Determine the (X, Y) coordinate at the center of the cell enclosing the given text.  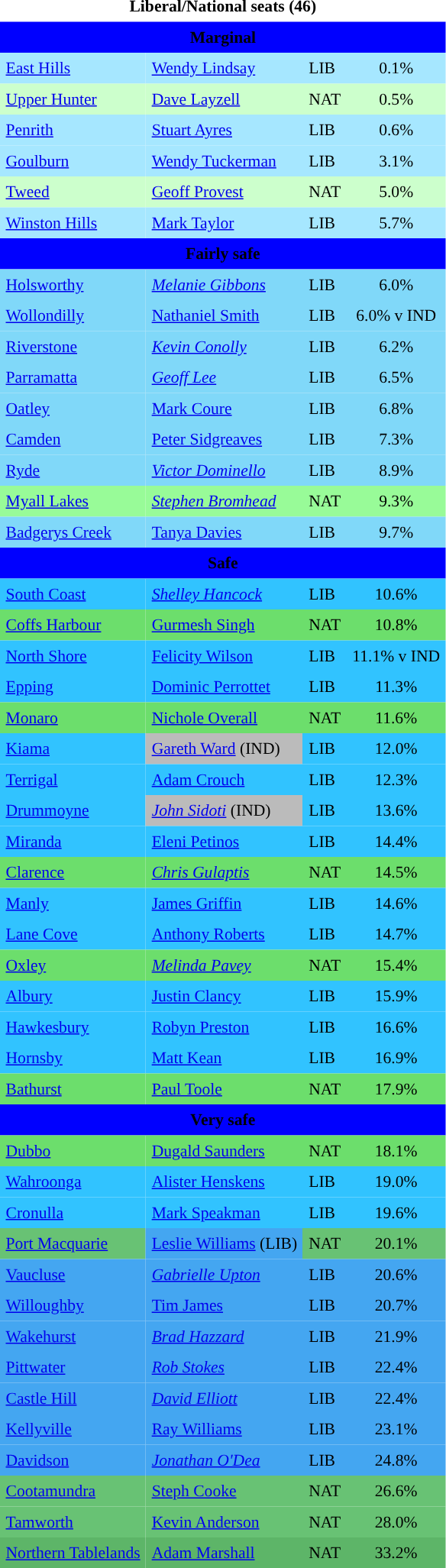
Gabrielle Upton (225, 1274)
Willoughby (73, 1305)
Wendy Lindsay (225, 68)
Victor Dominello (225, 470)
Kellyville (73, 1429)
28.0% (396, 1521)
Stuart Ayres (225, 130)
Wakehurst (73, 1336)
14.4% (396, 841)
5.0% (396, 192)
0.5% (396, 99)
12.3% (396, 779)
Melanie Gibbons (225, 284)
18.1% (396, 1150)
Epping (73, 687)
Very safe (223, 1120)
Clarence (73, 872)
Oatley (73, 408)
6.0% (396, 284)
Drummoyne (73, 810)
19.0% (396, 1182)
9.7% (396, 532)
Mark Taylor (225, 222)
David Elliott (225, 1398)
14.7% (396, 934)
Geoff Provest (225, 192)
Port Macquarie (73, 1243)
16.9% (396, 1058)
Albury (73, 996)
Rob Stokes (225, 1367)
15.9% (396, 996)
Paul Toole (225, 1088)
Cootamundra (73, 1491)
Steph Cooke (225, 1491)
Lane Cove (73, 934)
6.5% (396, 377)
Castle Hill (73, 1398)
11.6% (396, 717)
Monaro (73, 717)
10.8% (396, 625)
Peter Sidgreaves (225, 439)
Holsworthy (73, 284)
Pittwater (73, 1367)
20.7% (396, 1305)
9.3% (396, 501)
South Coast (73, 593)
Mark Speakman (225, 1212)
Wollondilly (73, 315)
Wendy Tuckerman (225, 160)
Dave Layzell (225, 99)
Robyn Preston (225, 1026)
13.6% (396, 810)
11.1% v IND (396, 655)
15.4% (396, 965)
Dugald Saunders (225, 1150)
Justin Clancy (225, 996)
Tim James (225, 1305)
Winston Hills (73, 222)
Ryde (73, 470)
20.6% (396, 1274)
Adam Crouch (225, 779)
Bathurst (73, 1088)
Chris Gulaptis (225, 872)
Dubbo (73, 1150)
6.2% (396, 346)
Nathaniel Smith (225, 315)
Matt Kean (225, 1058)
Myall Lakes (73, 501)
Kiama (73, 748)
17.9% (396, 1088)
Cronulla (73, 1212)
Kevin Anderson (225, 1521)
Gurmesh Singh (225, 625)
Riverstone (73, 346)
Tweed (73, 192)
Manly (73, 903)
Badgerys Creek (73, 532)
Adam Marshall (225, 1553)
Dominic Perrottet (225, 687)
Marginal (223, 37)
0.6% (396, 130)
Mark Coure (225, 408)
14.6% (396, 903)
11.3% (396, 687)
Tanya Davies (225, 532)
7.3% (396, 439)
14.5% (396, 872)
Parramatta (73, 377)
10.6% (396, 593)
Anthony Roberts (225, 934)
Goulburn (73, 160)
Geoff Lee (225, 377)
Safe (223, 563)
Coffs Harbour (73, 625)
Fairly safe (223, 254)
0.1% (396, 68)
Gareth Ward (IND) (225, 748)
21.9% (396, 1336)
Davidson (73, 1460)
Shelley Hancock (225, 593)
24.8% (396, 1460)
8.9% (396, 470)
Northern Tablelands (73, 1553)
Vaucluse (73, 1274)
Jonathan O'Dea (225, 1460)
6.8% (396, 408)
Felicity Wilson (225, 655)
Penrith (73, 130)
Camden (73, 439)
Ray Williams (225, 1429)
Miranda (73, 841)
Eleni Petinos (225, 841)
19.6% (396, 1212)
23.1% (396, 1429)
John Sidoti (IND) (225, 810)
33.2% (396, 1553)
Upper Hunter (73, 99)
North Shore (73, 655)
Nichole Overall (225, 717)
6.0% v IND (396, 315)
East Hills (73, 68)
Kevin Conolly (225, 346)
Brad Hazzard (225, 1336)
Leslie Williams (LIB) (225, 1243)
5.7% (396, 222)
Melinda Pavey (225, 965)
3.1% (396, 160)
Terrigal (73, 779)
Oxley (73, 965)
Tamworth (73, 1521)
Stephen Bromhead (225, 501)
20.1% (396, 1243)
Hawkesbury (73, 1026)
26.6% (396, 1491)
James Griffin (225, 903)
12.0% (396, 748)
Alister Henskens (225, 1182)
Hornsby (73, 1058)
Wahroonga (73, 1182)
16.6% (396, 1026)
